Output the [X, Y] coordinate of the center of the cell containing the given text.  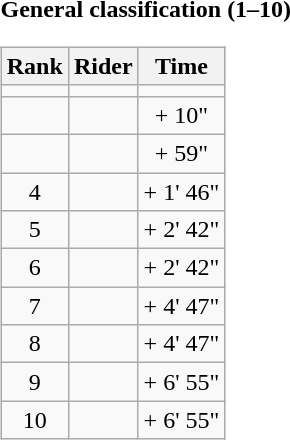
10 [34, 420]
+ 59" [182, 153]
6 [34, 268]
5 [34, 230]
8 [34, 344]
9 [34, 382]
+ 1' 46" [182, 191]
+ 10" [182, 115]
Time [182, 66]
Rider [103, 66]
7 [34, 306]
4 [34, 191]
Rank [34, 66]
